Search for the cell housing the specified text and yield its (x, y) center coordinate. 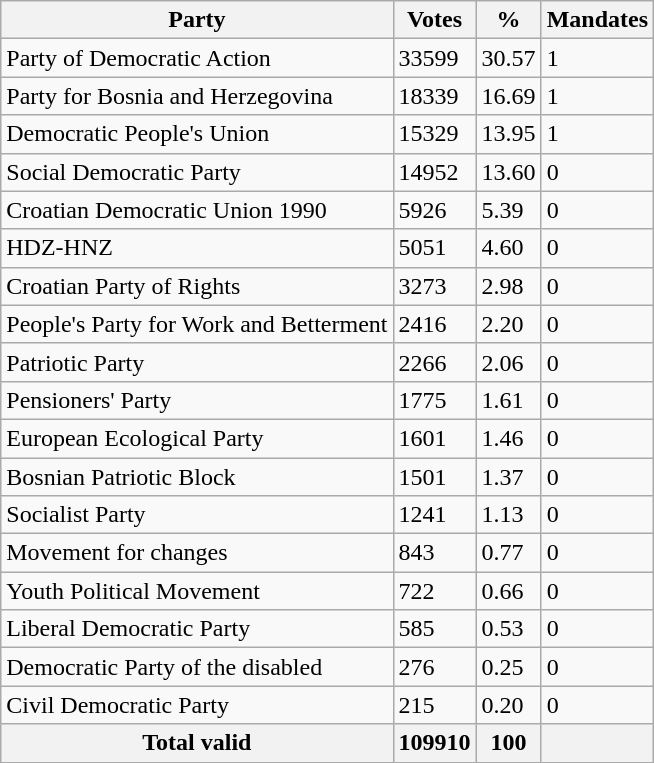
18339 (434, 96)
0.20 (508, 705)
Socialist Party (197, 515)
215 (434, 705)
5926 (434, 210)
Social Democratic Party (197, 172)
3273 (434, 286)
2266 (434, 362)
Liberal Democratic Party (197, 629)
722 (434, 591)
14952 (434, 172)
1.46 (508, 438)
5.39 (508, 210)
33599 (434, 58)
People's Party for Work and Betterment (197, 324)
0.77 (508, 553)
Civil Democratic Party (197, 705)
2.98 (508, 286)
Croatian Party of Rights (197, 286)
Party for Bosnia and Herzegovina (197, 96)
Democratic People's Union (197, 134)
Movement for changes (197, 553)
Mandates (597, 20)
4.60 (508, 248)
2416 (434, 324)
0.66 (508, 591)
585 (434, 629)
Bosnian Patriotic Block (197, 477)
Patriotic Party (197, 362)
843 (434, 553)
Votes (434, 20)
0.53 (508, 629)
1.13 (508, 515)
Party (197, 20)
1501 (434, 477)
Democratic Party of the disabled (197, 667)
Youth Political Movement (197, 591)
% (508, 20)
Croatian Democratic Union 1990 (197, 210)
13.95 (508, 134)
2.06 (508, 362)
1241 (434, 515)
109910 (434, 743)
1.37 (508, 477)
0.25 (508, 667)
1775 (434, 400)
30.57 (508, 58)
European Ecological Party (197, 438)
276 (434, 667)
Party of Democratic Action (197, 58)
15329 (434, 134)
16.69 (508, 96)
5051 (434, 248)
2.20 (508, 324)
1.61 (508, 400)
100 (508, 743)
1601 (434, 438)
HDZ-HNZ (197, 248)
13.60 (508, 172)
Pensioners' Party (197, 400)
Total valid (197, 743)
